Scan for the cell matching the given text and deliver its [x, y] coordinate at center. 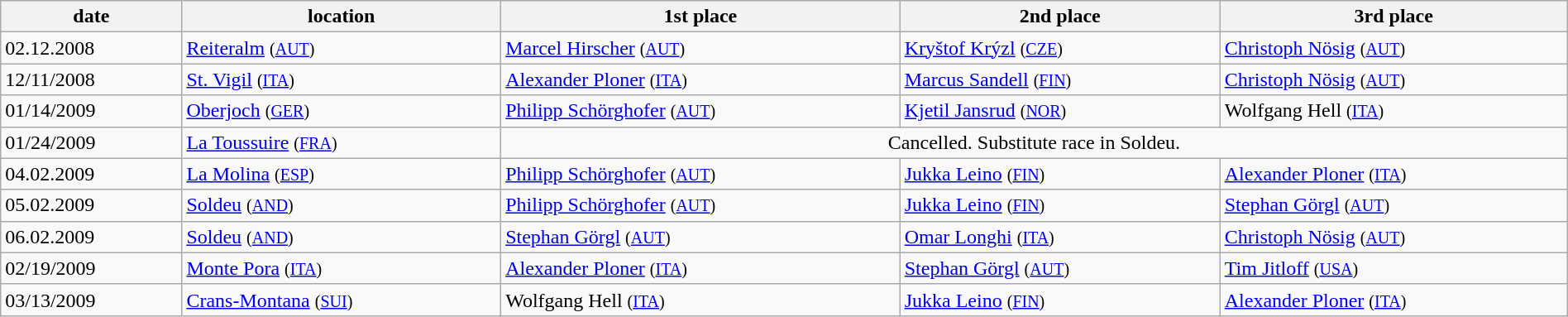
Kryštof Krýzl (CZE) [1060, 48]
02/19/2009 [91, 268]
Kjetil Jansrud (NOR) [1060, 111]
Marcus Sandell (FIN) [1060, 79]
Crans-Montana (SUI) [342, 300]
date [91, 17]
Reiteralm (AUT) [342, 48]
03/13/2009 [91, 300]
La Toussuire (FRA) [342, 142]
Monte Pora (ITA) [342, 268]
02.12.2008 [91, 48]
Omar Longhi (ITA) [1060, 237]
location [342, 17]
01/14/2009 [91, 111]
12/11/2008 [91, 79]
Tim Jitloff (USA) [1394, 268]
04.02.2009 [91, 174]
01/24/2009 [91, 142]
1st place [701, 17]
Cancelled. Substitute race in Soldeu. [1035, 142]
06.02.2009 [91, 237]
La Molina (ESP) [342, 174]
St. Vigil (ITA) [342, 79]
2nd place [1060, 17]
3rd place [1394, 17]
05.02.2009 [91, 205]
Marcel Hirscher (AUT) [701, 48]
Oberjoch (GER) [342, 111]
